Return (X, Y) of the center of cell containing provided text 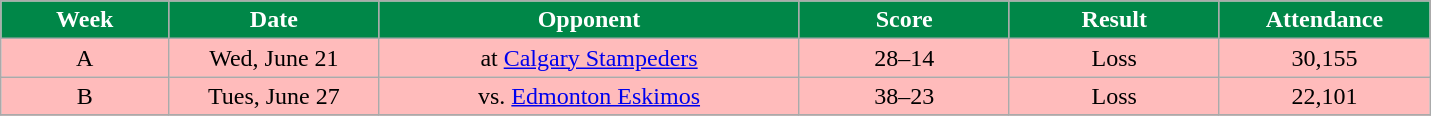
28–14 (904, 58)
30,155 (1324, 58)
Wed, June 21 (274, 58)
Score (904, 20)
Tues, June 27 (274, 96)
at Calgary Stampeders (589, 58)
Result (1114, 20)
vs. Edmonton Eskimos (589, 96)
Opponent (589, 20)
A (85, 58)
Week (85, 20)
38–23 (904, 96)
Attendance (1324, 20)
Date (274, 20)
22,101 (1324, 96)
B (85, 96)
